Search for the cell housing the specified text and yield its (X, Y) center coordinate. 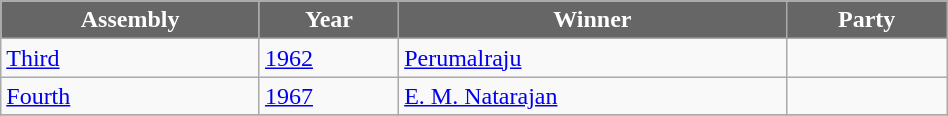
Winner (592, 20)
1962 (328, 58)
Assembly (130, 20)
E. M. Natarajan (592, 96)
Party (866, 20)
Perumalraju (592, 58)
1967 (328, 96)
Fourth (130, 96)
Year (328, 20)
Third (130, 58)
